Scan for the cell matching the given text and deliver its [X, Y] coordinate at center. 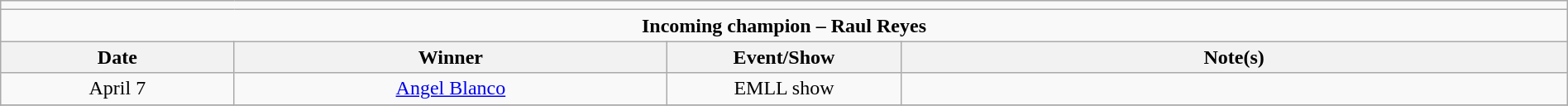
Incoming champion – Raul Reyes [784, 26]
April 7 [117, 89]
Date [117, 57]
Angel Blanco [451, 89]
Note(s) [1234, 57]
EMLL show [784, 89]
Winner [451, 57]
Event/Show [784, 57]
